Scan for the cell matching the given text and deliver its [X, Y] coordinate at center. 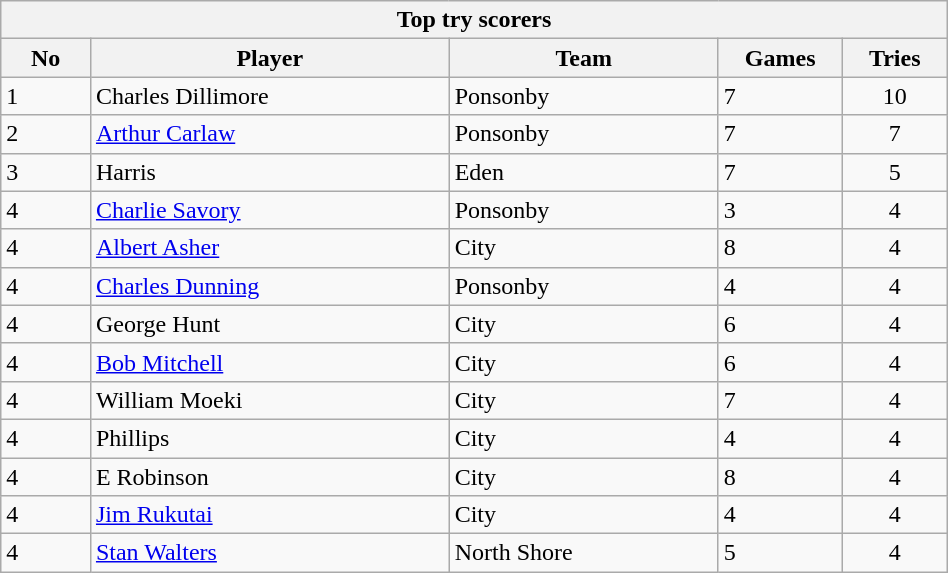
Phillips [270, 438]
North Shore [584, 553]
Top try scorers [474, 20]
William Moeki [270, 400]
Player [270, 58]
Eden [584, 172]
Albert Asher [270, 248]
Tries [894, 58]
Harris [270, 172]
Stan Walters [270, 553]
Arthur Carlaw [270, 134]
1 [46, 96]
E Robinson [270, 477]
Charles Dillimore [270, 96]
Jim Rukutai [270, 515]
Charles Dunning [270, 286]
No [46, 58]
2 [46, 134]
Bob Mitchell [270, 362]
10 [894, 96]
Games [780, 58]
George Hunt [270, 324]
Team [584, 58]
Charlie Savory [270, 210]
